Provide the (x, y) coordinate of the cell's center where the given text is located.  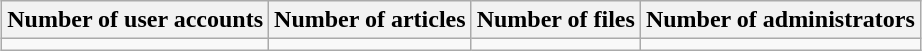
Number of articles (370, 20)
Number of files (556, 20)
Number of user accounts (136, 20)
Number of administrators (780, 20)
